Provide the (X, Y) coordinate of the cell's center where the given text is located.  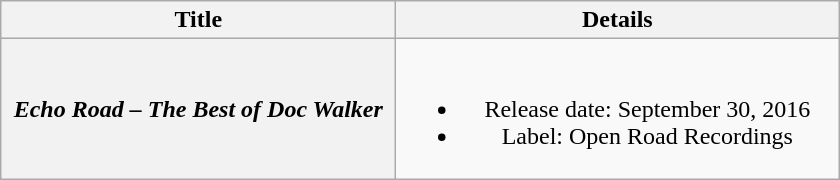
Title (198, 20)
Echo Road – The Best of Doc Walker (198, 109)
Release date: September 30, 2016Label: Open Road Recordings (618, 109)
Details (618, 20)
